Locate the cell with the specified text and output its [x, y] center coordinate. 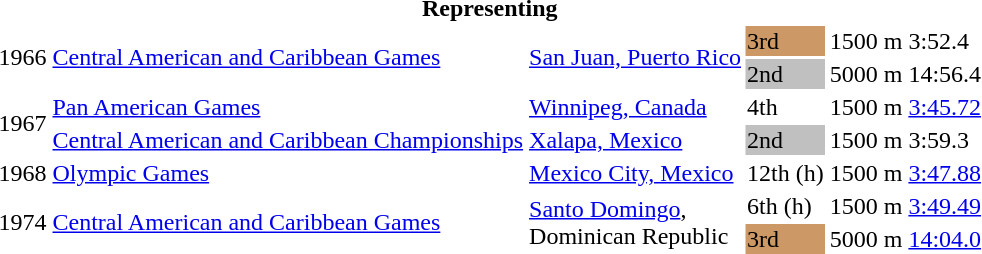
Santo Domingo,Dominican Republic [636, 222]
Pan American Games [288, 107]
Central American and Caribbean Championships [288, 140]
4th [786, 107]
San Juan, Puerto Rico [636, 58]
Winnipeg, Canada [636, 107]
Xalapa, Mexico [636, 140]
12th (h) [786, 173]
Olympic Games [288, 173]
Mexico City, Mexico [636, 173]
6th (h) [786, 206]
